Search for the cell housing the specified text and yield its [x, y] center coordinate. 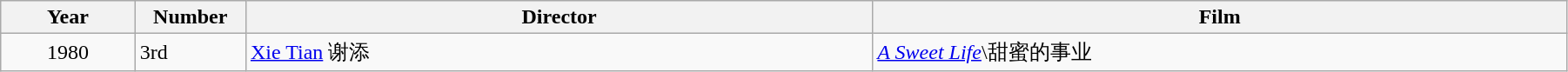
Number [190, 17]
Xie Tian 谢添 [559, 52]
A Sweet Life\甜蜜的事业 [1220, 52]
Year [68, 17]
1980 [68, 52]
Director [559, 17]
Film [1220, 17]
3rd [190, 52]
